Search for the cell housing the specified text and yield its (X, Y) center coordinate. 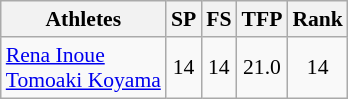
FS (218, 19)
SP (184, 19)
Rena InoueTomoaki Koyama (84, 68)
TFP (262, 19)
Rank (318, 19)
Athletes (84, 19)
21.0 (262, 68)
